Scan for the cell matching the given text and deliver its [X, Y] coordinate at center. 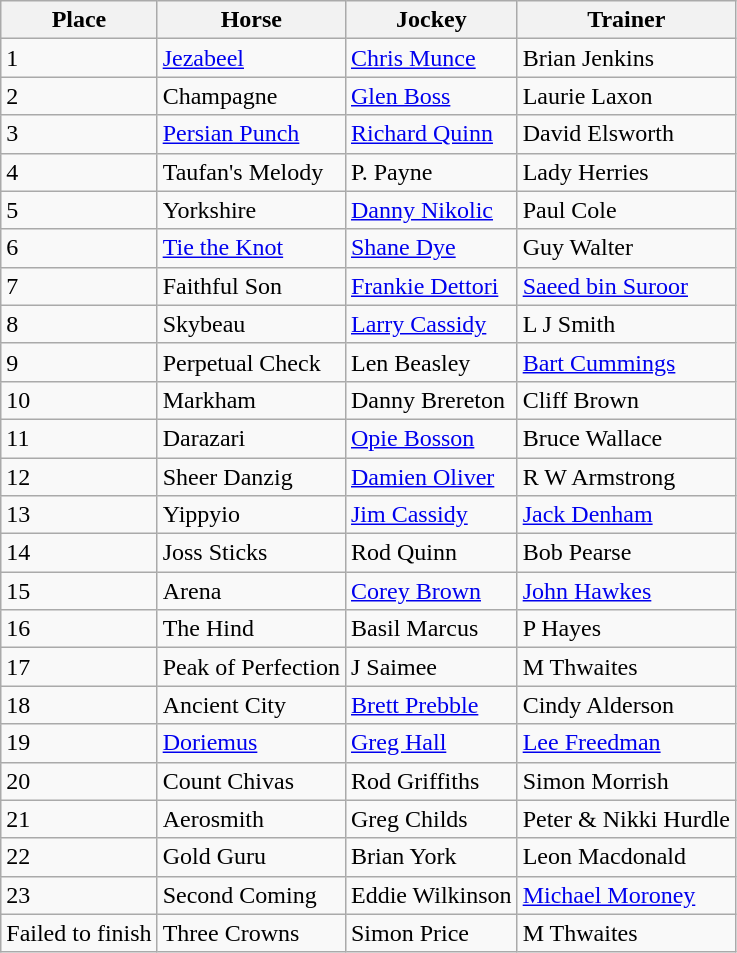
4 [79, 172]
John Hawkes [626, 591]
Jim Cassidy [431, 515]
Peter & Nikki Hurdle [626, 819]
12 [79, 477]
R W Armstrong [626, 477]
Second Coming [251, 895]
Brett Prebble [431, 705]
P. Payne [431, 172]
Failed to finish [79, 933]
The Hind [251, 629]
Glen Boss [431, 96]
Yorkshire [251, 210]
Aerosmith [251, 819]
Place [79, 20]
Larry Cassidy [431, 324]
Joss Sticks [251, 553]
Markham [251, 400]
Guy Walter [626, 248]
Saeed bin Suroor [626, 286]
Simon Price [431, 933]
21 [79, 819]
J Saimee [431, 667]
23 [79, 895]
Tie the Knot [251, 248]
Bart Cummings [626, 362]
13 [79, 515]
11 [79, 438]
5 [79, 210]
Count Chivas [251, 781]
Laurie Laxon [626, 96]
Brian York [431, 857]
Bruce Wallace [626, 438]
Perpetual Check [251, 362]
17 [79, 667]
18 [79, 705]
Greg Hall [431, 743]
Peak of Perfection [251, 667]
Champagne [251, 96]
Damien Oliver [431, 477]
Three Crowns [251, 933]
Yippyio [251, 515]
Jezabeel [251, 58]
Leon Macdonald [626, 857]
Greg Childs [431, 819]
Frankie Dettori [431, 286]
Sheer Danzig [251, 477]
Bob Pearse [626, 553]
Jack Denham [626, 515]
6 [79, 248]
L J Smith [626, 324]
Michael Moroney [626, 895]
Shane Dye [431, 248]
Chris Munce [431, 58]
Danny Brereton [431, 400]
Persian Punch [251, 134]
20 [79, 781]
7 [79, 286]
Richard Quinn [431, 134]
P Hayes [626, 629]
Ancient City [251, 705]
Len Beasley [431, 362]
Corey Brown [431, 591]
Lee Freedman [626, 743]
3 [79, 134]
15 [79, 591]
Jockey [431, 20]
22 [79, 857]
Simon Morrish [626, 781]
Brian Jenkins [626, 58]
Cindy Alderson [626, 705]
Opie Bosson [431, 438]
Trainer [626, 20]
Darazari [251, 438]
Faithful Son [251, 286]
14 [79, 553]
Eddie Wilkinson [431, 895]
Taufan's Melody [251, 172]
10 [79, 400]
David Elsworth [626, 134]
19 [79, 743]
Danny Nikolic [431, 210]
16 [79, 629]
8 [79, 324]
Rod Griffiths [431, 781]
Doriemus [251, 743]
Gold Guru [251, 857]
Cliff Brown [626, 400]
Lady Herries [626, 172]
9 [79, 362]
Rod Quinn [431, 553]
Basil Marcus [431, 629]
2 [79, 96]
Arena [251, 591]
Paul Cole [626, 210]
Horse [251, 20]
1 [79, 58]
Skybeau [251, 324]
